Extract the (x, y) coordinate from the center of the cell holding the provided text.  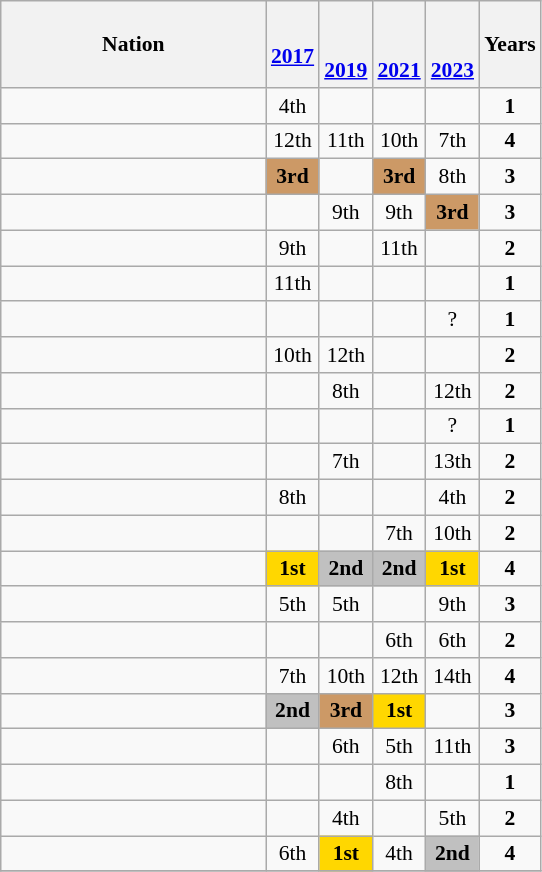
2023 (452, 44)
Years (510, 44)
Nation (134, 44)
14th (452, 676)
2021 (398, 44)
13th (452, 462)
2019 (346, 44)
2017 (292, 44)
